Find where the given text appears and provide that cell's center as (x, y) coordinate. 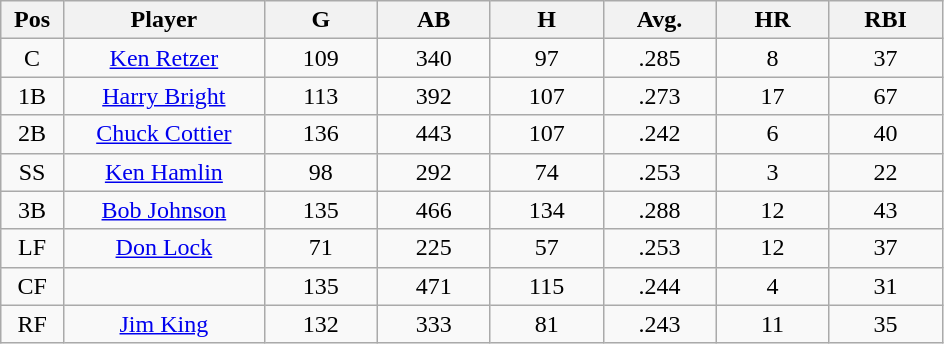
.288 (660, 210)
.244 (660, 286)
225 (434, 248)
RF (32, 324)
132 (320, 324)
466 (434, 210)
17 (772, 96)
109 (320, 58)
81 (546, 324)
471 (434, 286)
RBI (886, 20)
3B (32, 210)
134 (546, 210)
Player (164, 20)
HR (772, 20)
1B (32, 96)
40 (886, 134)
AB (434, 20)
3 (772, 172)
43 (886, 210)
31 (886, 286)
8 (772, 58)
115 (546, 286)
333 (434, 324)
2B (32, 134)
.243 (660, 324)
Chuck Cottier (164, 134)
Jim King (164, 324)
35 (886, 324)
57 (546, 248)
443 (434, 134)
SS (32, 172)
392 (434, 96)
11 (772, 324)
98 (320, 172)
.285 (660, 58)
Harry Bright (164, 96)
71 (320, 248)
LF (32, 248)
292 (434, 172)
67 (886, 96)
340 (434, 58)
Pos (32, 20)
4 (772, 286)
.273 (660, 96)
74 (546, 172)
136 (320, 134)
6 (772, 134)
Ken Hamlin (164, 172)
Avg. (660, 20)
.242 (660, 134)
G (320, 20)
H (546, 20)
Ken Retzer (164, 58)
Bob Johnson (164, 210)
CF (32, 286)
Don Lock (164, 248)
22 (886, 172)
113 (320, 96)
97 (546, 58)
C (32, 58)
